From the cell containing the given text, extract its center point as [X, Y] coordinate. 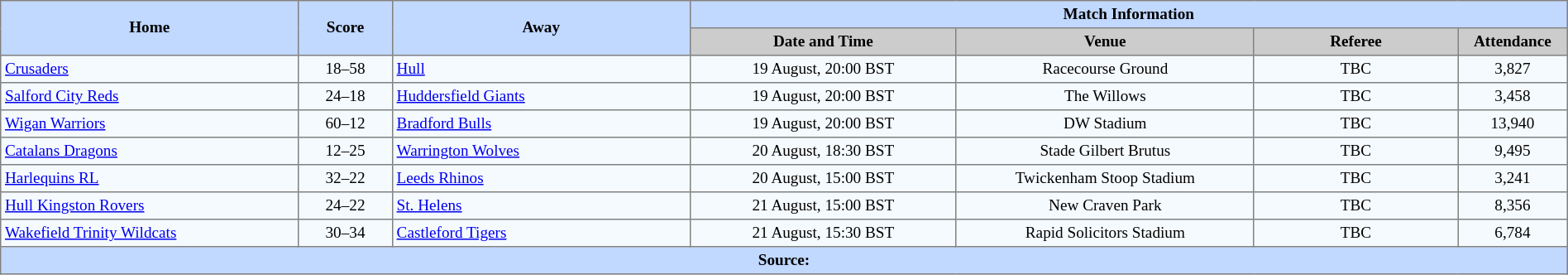
DW Stadium [1105, 124]
18–58 [346, 70]
Twickenham Stoop Stadium [1105, 179]
New Craven Park [1105, 205]
St. Helens [541, 205]
Home [150, 28]
3,827 [1513, 70]
Hull [541, 70]
6,784 [1513, 234]
Date and Time [823, 41]
Salford City Reds [150, 96]
Away [541, 28]
3,241 [1513, 179]
Rapid Solicitors Stadium [1105, 234]
Attendance [1513, 41]
Score [346, 28]
Racecourse Ground [1105, 70]
30–34 [346, 234]
21 August, 15:30 BST [823, 234]
20 August, 15:00 BST [823, 179]
Harlequins RL [150, 179]
60–12 [346, 124]
Bradford Bulls [541, 124]
21 August, 15:00 BST [823, 205]
24–18 [346, 96]
24–22 [346, 205]
Stade Gilbert Brutus [1105, 151]
Venue [1105, 41]
Source: [784, 260]
Referee [1355, 41]
Leeds Rhinos [541, 179]
Castleford Tigers [541, 234]
9,495 [1513, 151]
32–22 [346, 179]
3,458 [1513, 96]
Crusaders [150, 70]
The Willows [1105, 96]
Match Information [1128, 15]
Hull Kingston Rovers [150, 205]
Catalans Dragons [150, 151]
20 August, 18:30 BST [823, 151]
8,356 [1513, 205]
Warrington Wolves [541, 151]
12–25 [346, 151]
Wakefield Trinity Wildcats [150, 234]
13,940 [1513, 124]
Wigan Warriors [150, 124]
Huddersfield Giants [541, 96]
